Search for the cell housing the specified text and yield its (x, y) center coordinate. 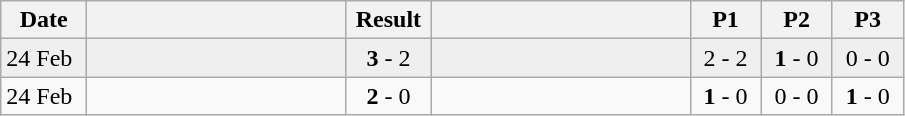
P1 (726, 20)
2 - 0 (388, 96)
2 - 2 (726, 58)
P3 (868, 20)
Result (388, 20)
Date (44, 20)
3 - 2 (388, 58)
P2 (796, 20)
